Return the [X, Y] coordinate for the center point of the cell that contains the specified text.  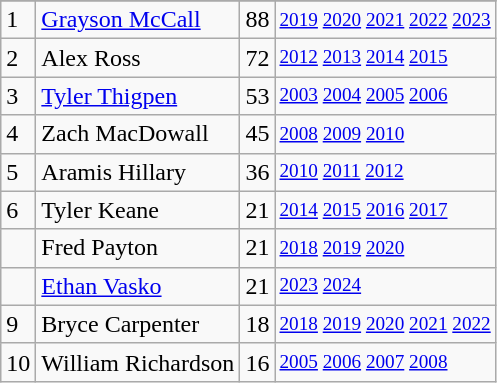
2 [18, 58]
53 [258, 96]
2023 2024 [385, 286]
Fred Payton [138, 248]
2018 2019 2020 2021 2022 [385, 324]
2012 2013 2014 2015 [385, 58]
18 [258, 324]
2008 2009 2010 [385, 134]
2014 2015 2016 2017 [385, 210]
1 [18, 20]
Aramis Hillary [138, 172]
4 [18, 134]
88 [258, 20]
6 [18, 210]
William Richardson [138, 362]
9 [18, 324]
5 [18, 172]
2018 2019 2020 [385, 248]
3 [18, 96]
2019 2020 2021 2022 2023 [385, 20]
Tyler Keane [138, 210]
Grayson McCall [138, 20]
72 [258, 58]
2005 2006 2007 2008 [385, 362]
Tyler Thigpen [138, 96]
Zach MacDowall [138, 134]
Ethan Vasko [138, 286]
2010 2011 2012 [385, 172]
Alex Ross [138, 58]
10 [18, 362]
45 [258, 134]
16 [258, 362]
36 [258, 172]
Bryce Carpenter [138, 324]
2003 2004 2005 2006 [385, 96]
